Find where the given text appears and provide that cell's center as [X, Y] coordinate. 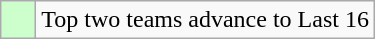
Top two teams advance to Last 16 [206, 20]
